Capture the cell that displays the provided text and extract its (x, y) central coordinate. 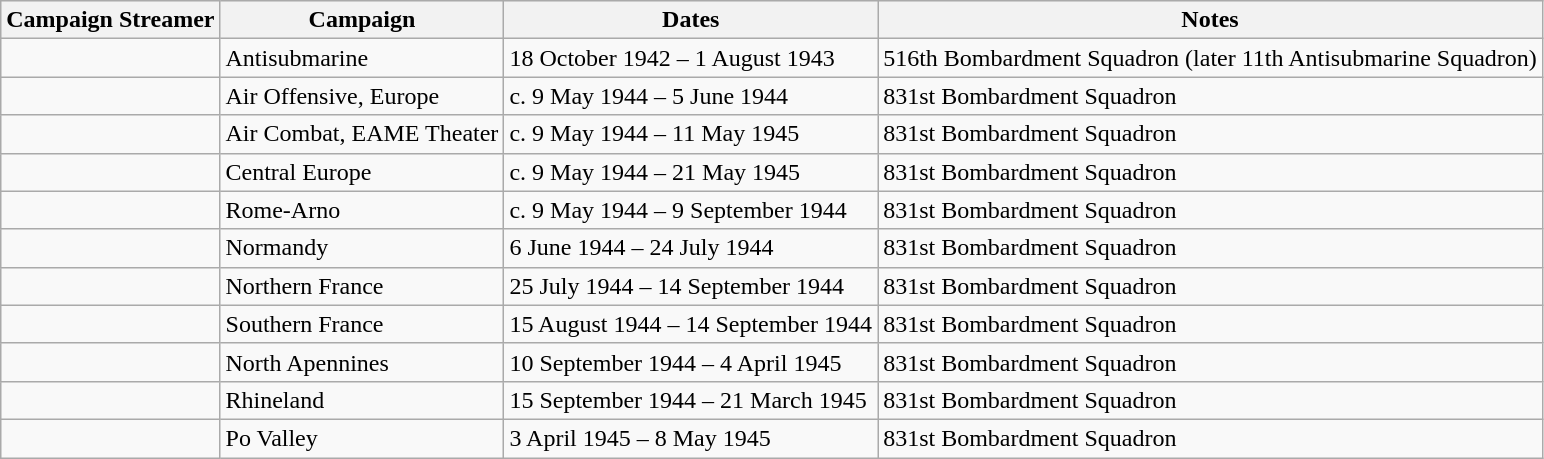
Antisubmarine (362, 58)
6 June 1944 – 24 July 1944 (691, 248)
15 September 1944 – 21 March 1945 (691, 400)
Normandy (362, 248)
c. 9 May 1944 – 21 May 1945 (691, 172)
15 August 1944 – 14 September 1944 (691, 324)
Rhineland (362, 400)
516th Bombardment Squadron (later 11th Antisubmarine Squadron) (1210, 58)
Po Valley (362, 438)
Campaign Streamer (110, 20)
10 September 1944 – 4 April 1945 (691, 362)
Northern France (362, 286)
c. 9 May 1944 – 5 June 1944 (691, 96)
Air Offensive, Europe (362, 96)
Notes (1210, 20)
North Apennines (362, 362)
25 July 1944 – 14 September 1944 (691, 286)
Campaign (362, 20)
18 October 1942 – 1 August 1943 (691, 58)
c. 9 May 1944 – 9 September 1944 (691, 210)
3 April 1945 – 8 May 1945 (691, 438)
Central Europe (362, 172)
Dates (691, 20)
Southern France (362, 324)
c. 9 May 1944 – 11 May 1945 (691, 134)
Air Combat, EAME Theater (362, 134)
Rome-Arno (362, 210)
